Find where the given text appears and provide that cell's center as [x, y] coordinate. 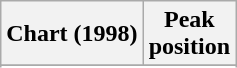
Peakposition [189, 34]
Chart (1998) [72, 34]
